Capture the cell that displays the provided text and extract its (X, Y) central coordinate. 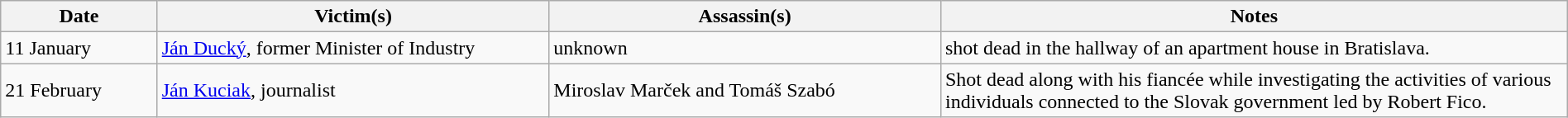
Notes (1254, 17)
Victim(s) (353, 17)
Miroslav Marček and Tomáš Szabó (745, 91)
Assassin(s) (745, 17)
21 February (79, 91)
Ján Ducký, former Minister of Industry (353, 48)
Date (79, 17)
Shot dead along with his fiancée while investigating the activities of various individuals connected to the Slovak government led by Robert Fico. (1254, 91)
Ján Kuciak, journalist (353, 91)
unknown (745, 48)
11 January (79, 48)
shot dead in the hallway of an apartment house in Bratislava. (1254, 48)
